Return the [x, y] coordinate for the center point of the cell that contains the specified text.  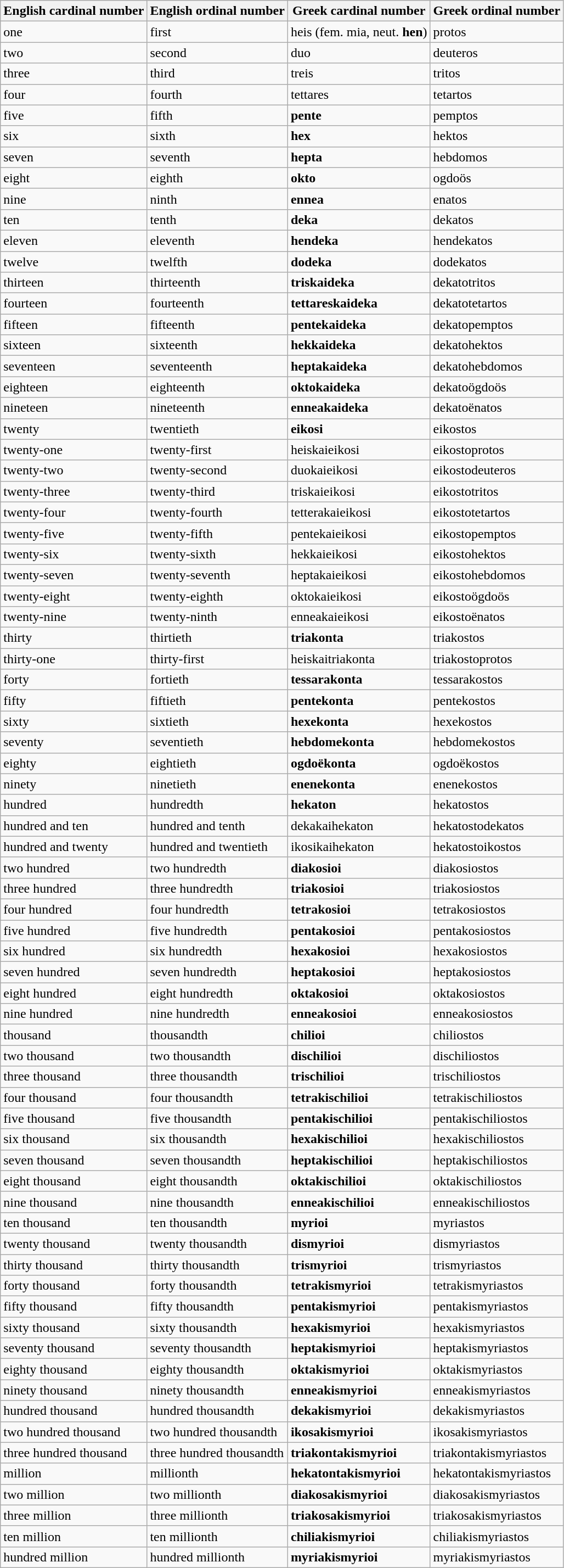
hektos [497, 136]
seventy thousand [74, 1348]
pente [359, 115]
hexakischilioi [359, 1139]
ogdoëkonta [359, 763]
thousand [74, 1035]
twenty-eight [74, 596]
thirteen [74, 283]
trischilioi [359, 1077]
heiskaitriakonta [359, 659]
ikosakismyriastos [497, 1432]
thirteenth [217, 283]
seven hundredth [217, 972]
triakosakismyriastos [497, 1515]
enneakischilioi [359, 1202]
fifteenth [217, 324]
eikosi [359, 429]
two million [74, 1494]
fifth [217, 115]
second [217, 53]
nineteen [74, 408]
hebdomekonta [359, 742]
ikosakismyrioi [359, 1432]
twenty-fifth [217, 533]
myriakismyriastos [497, 1557]
heptakischiliostos [497, 1160]
hundred millionth [217, 1557]
twenty-second [217, 471]
hekkaieikosi [359, 554]
pentekaieikosi [359, 533]
eighty thousandth [217, 1369]
twenty-five [74, 533]
dodeka [359, 262]
sixty thousandth [217, 1328]
five thousand [74, 1118]
seven [74, 157]
nine thousandth [217, 1202]
tessarakostos [497, 680]
English ordinal number [217, 11]
seven hundred [74, 972]
three hundred [74, 888]
oktokaieikosi [359, 596]
hendekatos [497, 240]
hekatontakismyrioi [359, 1474]
seventieth [217, 742]
tetterakaieikosi [359, 512]
fifteen [74, 324]
five hundred [74, 931]
ten million [74, 1536]
triakostos [497, 638]
seven thousandth [217, 1160]
trismyrioi [359, 1264]
eight hundredth [217, 993]
enneakismyriastos [497, 1390]
tettares [359, 94]
ninety [74, 784]
eight thousandth [217, 1181]
diakosiostos [497, 867]
four hundred [74, 909]
tessarakonta [359, 680]
dekakismyrioi [359, 1411]
six [74, 136]
myriakismyrioi [359, 1557]
hekaton [359, 805]
eighteenth [217, 387]
twenty-nine [74, 617]
dekatos [497, 220]
twenty-seven [74, 575]
pentakismyrioi [359, 1307]
nine [74, 199]
fifty [74, 701]
twenty-fourth [217, 512]
heptakosiostos [497, 972]
twenty-sixth [217, 554]
two hundred [74, 867]
five [74, 115]
tetrakischilioi [359, 1097]
three million [74, 1515]
deuteros [497, 53]
triskaieikosi [359, 491]
fourth [217, 94]
millionth [217, 1474]
eight [74, 178]
one [74, 32]
eleven [74, 240]
fortieth [217, 680]
oktakosioi [359, 993]
dekatotetartos [497, 304]
oktakismyriastos [497, 1369]
twenty-eighth [217, 596]
five hundredth [217, 931]
myrioi [359, 1223]
heptakismyrioi [359, 1348]
pentekostos [497, 701]
dekatoënatos [497, 408]
hebdomekostos [497, 742]
pemptos [497, 115]
hexekostos [497, 721]
three [74, 74]
eikostoënatos [497, 617]
hundred and twenty [74, 847]
hexekonta [359, 721]
heptakaieikosi [359, 575]
eleventh [217, 240]
three thousandth [217, 1077]
oktokaideka [359, 387]
hundred and tenth [217, 826]
ennea [359, 199]
nine hundredth [217, 1014]
enenekonta [359, 784]
chiliakismyrioi [359, 1536]
three hundred thousandth [217, 1453]
eighteen [74, 387]
trismyriastos [497, 1264]
hundred and twentieth [217, 847]
forty thousandth [217, 1286]
ten [74, 220]
oktakischilioi [359, 1181]
oktakosiostos [497, 993]
sixth [217, 136]
dismyrioi [359, 1244]
thousandth [217, 1035]
thirty-first [217, 659]
seventy thousandth [217, 1348]
twenty thousandth [217, 1244]
three hundred thousand [74, 1453]
eikostopemptos [497, 533]
oktakischiliostos [497, 1181]
pentekonta [359, 701]
hexakismyrioi [359, 1328]
tetrakismyrioi [359, 1286]
fifty thousand [74, 1307]
enneakaideka [359, 408]
sixteenth [217, 345]
treis [359, 74]
million [74, 1474]
twenty-first [217, 450]
twenty-third [217, 491]
two hundred thousandth [217, 1432]
tetartos [497, 94]
hundred and ten [74, 826]
thirty [74, 638]
two [74, 53]
three millionth [217, 1515]
pentakosiostos [497, 931]
fiftieth [217, 701]
first [217, 32]
seventeen [74, 366]
eight hundred [74, 993]
hepta [359, 157]
dekakaihekaton [359, 826]
eikostoögdoös [497, 596]
triakontakismyriastos [497, 1453]
triakontakismyrioi [359, 1453]
seventh [217, 157]
thirty-one [74, 659]
hundred thousandth [217, 1411]
tettareskaideka [359, 304]
eikostohebdomos [497, 575]
twenty-ninth [217, 617]
dekatopemptos [497, 324]
six thousand [74, 1139]
fourteen [74, 304]
twenty-one [74, 450]
forty [74, 680]
hexakismyriastos [497, 1328]
dekatohektos [497, 345]
seventeenth [217, 366]
hexakosioi [359, 951]
diakosakismyrioi [359, 1494]
sixty thousand [74, 1328]
sixty [74, 721]
tetrakosioi [359, 909]
four [74, 94]
eikostohektos [497, 554]
twenty-three [74, 491]
twentieth [217, 429]
ikosikaihekaton [359, 847]
duokaieikosi [359, 471]
forty thousand [74, 1286]
hundred thousand [74, 1411]
protos [497, 32]
heptakischilioi [359, 1160]
triakostoprotos [497, 659]
ninetieth [217, 784]
ninth [217, 199]
seventy [74, 742]
eighth [217, 178]
fifty thousandth [217, 1307]
hekatontakismyriastos [497, 1474]
pentekaideka [359, 324]
eikostotetartos [497, 512]
two hundred thousand [74, 1432]
myriastos [497, 1223]
five thousandth [217, 1118]
nineteenth [217, 408]
ten thousandth [217, 1223]
eikostodeuteros [497, 471]
chilioi [359, 1035]
tritos [497, 74]
enneakosiostos [497, 1014]
eikostos [497, 429]
English cardinal number [74, 11]
pentakischilioi [359, 1118]
ten thousand [74, 1223]
hekkaideka [359, 345]
two millionth [217, 1494]
two thousandth [217, 1056]
trischiliostos [497, 1077]
enneakischiliostos [497, 1202]
enenekostos [497, 784]
six hundred [74, 951]
twenty [74, 429]
dischilioi [359, 1056]
seven thousand [74, 1160]
ninety thousandth [217, 1390]
hekatostos [497, 805]
tenth [217, 220]
dodekatos [497, 262]
heptakosioi [359, 972]
diakosioi [359, 867]
six thousandth [217, 1139]
hexakischiliostos [497, 1139]
tetrakosiostos [497, 909]
twenty-seventh [217, 575]
dischiliostos [497, 1056]
Greek ordinal number [497, 11]
triakosiostos [497, 888]
dekatohebdomos [497, 366]
fourteenth [217, 304]
eikostoprotos [497, 450]
triakosakismyrioi [359, 1515]
oktakismyrioi [359, 1369]
thirtieth [217, 638]
sixtieth [217, 721]
tetrakischiliostos [497, 1097]
eighty thousand [74, 1369]
twenty-six [74, 554]
hekatostoikostos [497, 847]
dekatotritos [497, 283]
ten millionth [217, 1536]
dismyriastos [497, 1244]
triskaideka [359, 283]
hekatostodekatos [497, 826]
hexakosiostos [497, 951]
duo [359, 53]
triakonta [359, 638]
dekakismyriastos [497, 1411]
eight thousand [74, 1181]
heptakismyriastos [497, 1348]
Greek cardinal number [359, 11]
three hundredth [217, 888]
ogdoëkostos [497, 763]
hundredth [217, 805]
two thousand [74, 1056]
twenty-four [74, 512]
third [217, 74]
pentakosioi [359, 931]
pentakismyriastos [497, 1307]
hundred million [74, 1557]
heis (fem. mia, neut. hen) [359, 32]
heptakaideka [359, 366]
enneakaieikosi [359, 617]
two hundredth [217, 867]
twelve [74, 262]
deka [359, 220]
enatos [497, 199]
twenty-two [74, 471]
diakosakismyriastos [497, 1494]
hendeka [359, 240]
dekatoögdoös [497, 387]
hebdomos [497, 157]
pentakischiliostos [497, 1118]
triakosioi [359, 888]
chiliostos [497, 1035]
nine thousand [74, 1202]
eighty [74, 763]
ninety thousand [74, 1390]
twenty thousand [74, 1244]
eikostotritos [497, 491]
ogdoös [497, 178]
enneakismyrioi [359, 1390]
hex [359, 136]
four thousandth [217, 1097]
eightieth [217, 763]
twelfth [217, 262]
thirty thousandth [217, 1264]
six hundredth [217, 951]
enneakosioi [359, 1014]
thirty thousand [74, 1264]
sixteen [74, 345]
hundred [74, 805]
four thousand [74, 1097]
four hundredth [217, 909]
nine hundred [74, 1014]
heiskaieikosi [359, 450]
chiliakismyriastos [497, 1536]
okto [359, 178]
tetrakismyriastos [497, 1286]
three thousand [74, 1077]
